Detect which cell encompasses the target text, then output its (X, Y) center coordinate. 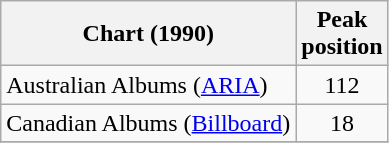
Australian Albums (ARIA) (148, 85)
Canadian Albums (Billboard) (148, 123)
18 (342, 123)
Peakposition (342, 34)
Chart (1990) (148, 34)
112 (342, 85)
